Detect which cell encompasses the target text, then output its (X, Y) center coordinate. 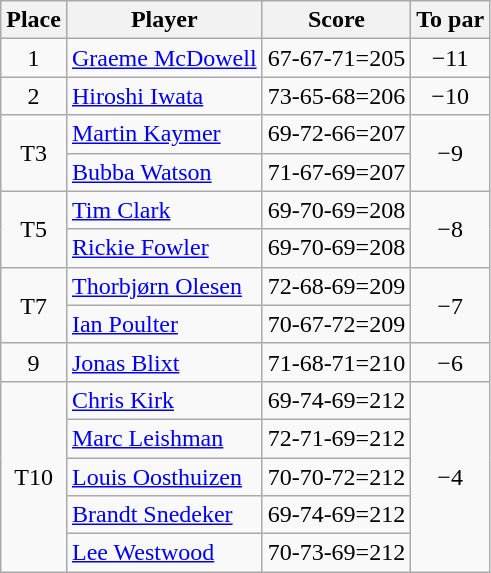
−4 (450, 476)
70-73-69=212 (336, 553)
72-68-69=209 (336, 286)
Martin Kaymer (164, 134)
73-65-68=206 (336, 96)
Thorbjørn Olesen (164, 286)
Louis Oosthuizen (164, 477)
T7 (34, 305)
Jonas Blixt (164, 362)
71-67-69=207 (336, 172)
−7 (450, 305)
67-67-71=205 (336, 58)
9 (34, 362)
−6 (450, 362)
Place (34, 20)
Player (164, 20)
−8 (450, 229)
−11 (450, 58)
Brandt Snedeker (164, 515)
Score (336, 20)
70-67-72=209 (336, 324)
Marc Leishman (164, 438)
70-70-72=212 (336, 477)
Rickie Fowler (164, 248)
Chris Kirk (164, 400)
Hiroshi Iwata (164, 96)
T3 (34, 153)
T5 (34, 229)
Lee Westwood (164, 553)
Bubba Watson (164, 172)
To par (450, 20)
−9 (450, 153)
Tim Clark (164, 210)
72-71-69=212 (336, 438)
T10 (34, 476)
Ian Poulter (164, 324)
69-72-66=207 (336, 134)
Graeme McDowell (164, 58)
−10 (450, 96)
2 (34, 96)
1 (34, 58)
71-68-71=210 (336, 362)
